Extract the (x, y) coordinate from the center of the cell holding the provided text.  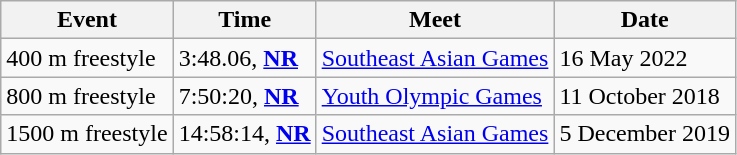
16 May 2022 (645, 58)
400 m freestyle (87, 58)
Event (87, 20)
7:50:20, NR (244, 96)
Date (645, 20)
Meet (435, 20)
3:48.06, NR (244, 58)
800 m freestyle (87, 96)
14:58:14, NR (244, 134)
11 October 2018 (645, 96)
Youth Olympic Games (435, 96)
5 December 2019 (645, 134)
Time (244, 20)
1500 m freestyle (87, 134)
